Find where the given text appears and provide that cell's center as [X, Y] coordinate. 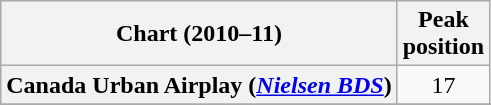
Canada Urban Airplay (Nielsen BDS) [199, 85]
Chart (2010–11) [199, 34]
17 [443, 85]
Peakposition [443, 34]
